Locate the cell with the specified text and output its (X, Y) center coordinate. 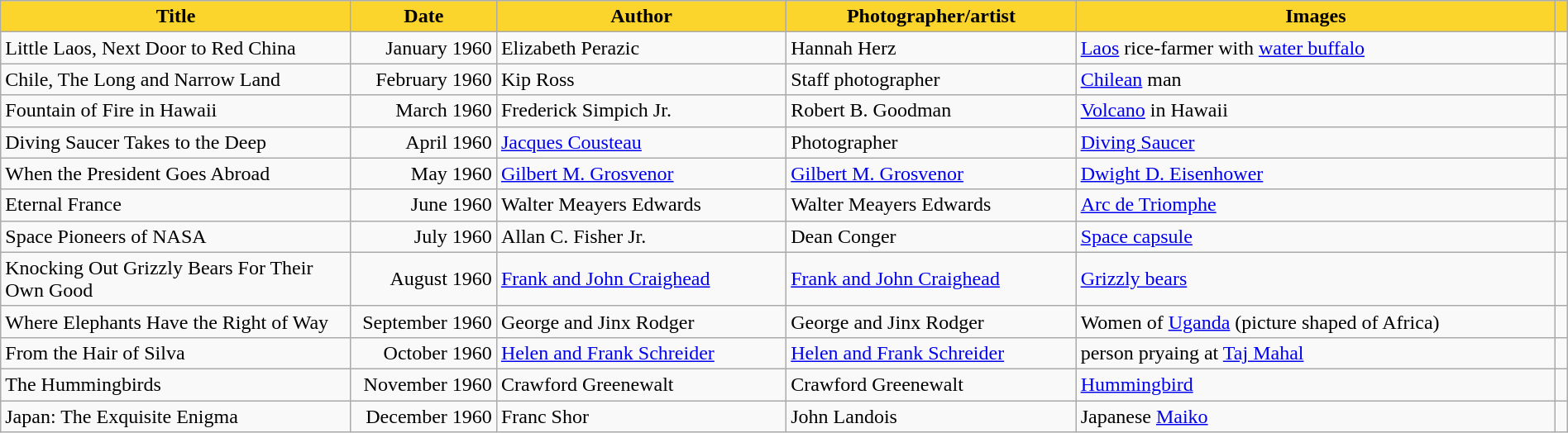
Women of Uganda (picture shaped of Africa) (1316, 321)
February 1960 (423, 79)
Diving Saucer (1316, 142)
Dean Conger (931, 236)
Author (641, 17)
Laos rice-farmer with water buffalo (1316, 48)
October 1960 (423, 353)
August 1960 (423, 279)
September 1960 (423, 321)
Arc de Triomphe (1316, 205)
Photographer (931, 142)
Images (1316, 17)
Photographer/artist (931, 17)
Fountain of Fire in Hawaii (176, 111)
Space capsule (1316, 236)
Knocking Out Grizzly Bears For Their Own Good (176, 279)
Japanese Maiko (1316, 416)
When the President Goes Abroad (176, 174)
July 1960 (423, 236)
Title (176, 17)
April 1960 (423, 142)
From the Hair of Silva (176, 353)
Grizzly bears (1316, 279)
June 1960 (423, 205)
Jacques Cousteau (641, 142)
person pryaing at Taj Mahal (1316, 353)
Japan: The Exquisite Enigma (176, 416)
Staff photographer (931, 79)
Robert B. Goodman (931, 111)
November 1960 (423, 384)
Chile, The Long and Narrow Land (176, 79)
January 1960 (423, 48)
Allan C. Fisher Jr. (641, 236)
Frederick Simpich Jr. (641, 111)
Hannah Herz (931, 48)
Where Elephants Have the Right of Way (176, 321)
Elizabeth Perazic (641, 48)
March 1960 (423, 111)
John Landois (931, 416)
Little Laos, Next Door to Red China (176, 48)
Franc Shor (641, 416)
Kip Ross (641, 79)
Dwight D. Eisenhower (1316, 174)
December 1960 (423, 416)
Volcano in Hawaii (1316, 111)
Chilean man (1316, 79)
Hummingbird (1316, 384)
Eternal France (176, 205)
Diving Saucer Takes to the Deep (176, 142)
Space Pioneers of NASA (176, 236)
May 1960 (423, 174)
The Hummingbirds (176, 384)
Date (423, 17)
